Determine the (X, Y) coordinate at the center of the cell enclosing the given text.  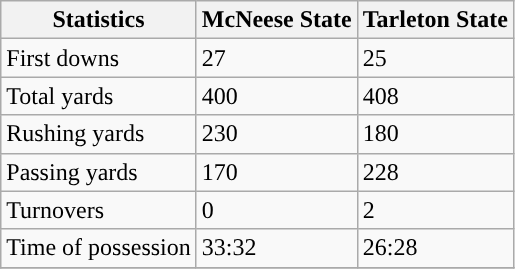
230 (276, 134)
Total yards (99, 96)
170 (276, 172)
Turnovers (99, 210)
228 (435, 172)
Passing yards (99, 172)
0 (276, 210)
180 (435, 134)
33:32 (276, 248)
Statistics (99, 20)
408 (435, 96)
2 (435, 210)
Rushing yards (99, 134)
McNeese State (276, 20)
25 (435, 58)
Tarleton State (435, 20)
First downs (99, 58)
400 (276, 96)
Time of possession (99, 248)
27 (276, 58)
26:28 (435, 248)
